Determine the [x, y] coordinate at the center of the cell enclosing the given text.  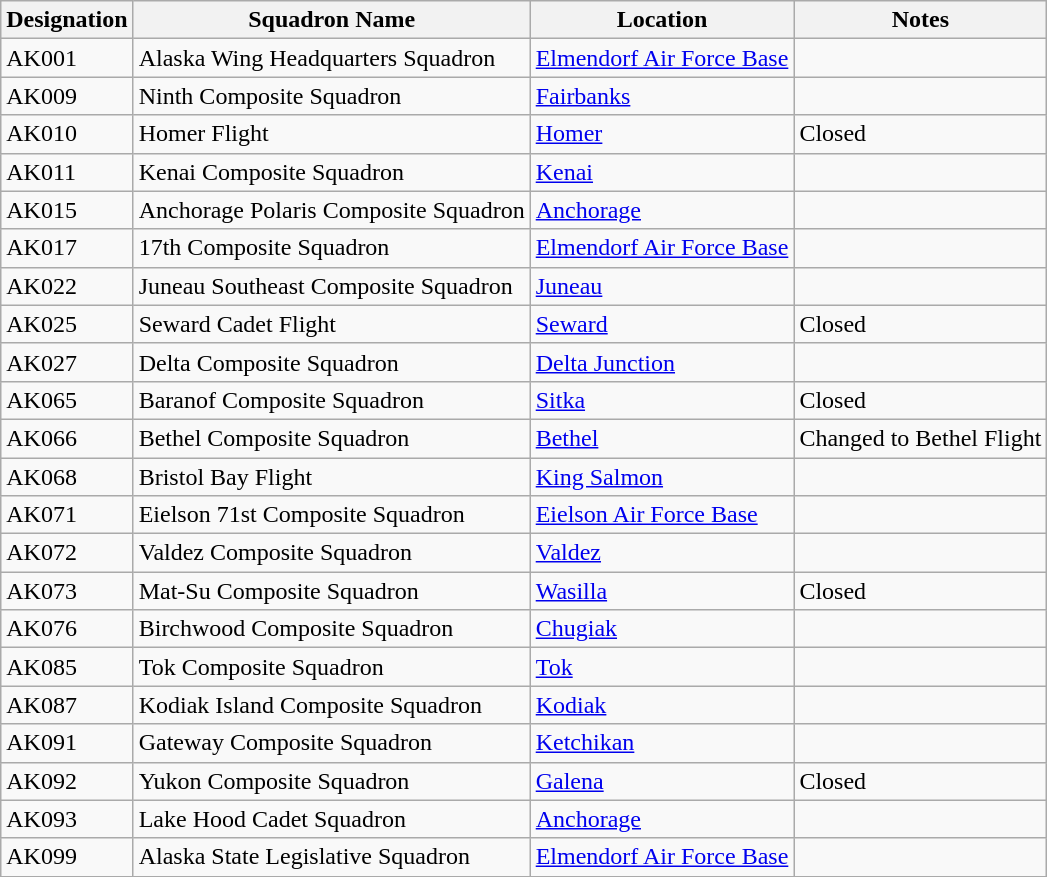
Seward Cadet Flight [332, 324]
AK011 [67, 172]
AK025 [67, 324]
Anchorage Polaris Composite Squadron [332, 210]
AK066 [67, 438]
Location [662, 20]
Juneau Southeast Composite Squadron [332, 286]
Alaska State Legislative Squadron [332, 857]
Kodiak [662, 705]
AK015 [67, 210]
Juneau [662, 286]
AK065 [67, 400]
Eielson 71st Composite Squadron [332, 515]
AK022 [67, 286]
AK093 [67, 819]
Kenai [662, 172]
Changed to Bethel Flight [920, 438]
AK027 [67, 362]
Tok Composite Squadron [332, 667]
Ninth Composite Squadron [332, 96]
King Salmon [662, 477]
AK076 [67, 629]
Kodiak Island Composite Squadron [332, 705]
AK087 [67, 705]
AK085 [67, 667]
Valdez [662, 553]
Sitka [662, 400]
AK099 [67, 857]
Alaska Wing Headquarters Squadron [332, 58]
Wasilla [662, 591]
Eielson Air Force Base [662, 515]
Squadron Name [332, 20]
AK073 [67, 591]
Seward [662, 324]
Tok [662, 667]
AK092 [67, 781]
AK010 [67, 134]
AK017 [67, 248]
Notes [920, 20]
Gateway Composite Squadron [332, 743]
Lake Hood Cadet Squadron [332, 819]
Bristol Bay Flight [332, 477]
Homer [662, 134]
Bethel Composite Squadron [332, 438]
Galena [662, 781]
AK072 [67, 553]
Chugiak [662, 629]
Fairbanks [662, 96]
Birchwood Composite Squadron [332, 629]
AK068 [67, 477]
Designation [67, 20]
Delta Composite Squadron [332, 362]
AK071 [67, 515]
Mat-Su Composite Squadron [332, 591]
Yukon Composite Squadron [332, 781]
AK001 [67, 58]
Bethel [662, 438]
17th Composite Squadron [332, 248]
Ketchikan [662, 743]
Kenai Composite Squadron [332, 172]
AK091 [67, 743]
Baranof Composite Squadron [332, 400]
Delta Junction [662, 362]
AK009 [67, 96]
Homer Flight [332, 134]
Valdez Composite Squadron [332, 553]
